For the text-containing cell, return its midpoint in [X, Y] coordinate format. 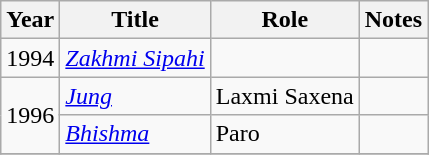
Title [135, 20]
Bhishma [135, 134]
Notes [393, 20]
1994 [30, 58]
1996 [30, 115]
Jung [135, 96]
Role [284, 20]
Year [30, 20]
Laxmi Saxena [284, 96]
Zakhmi Sipahi [135, 58]
Paro [284, 134]
